Determine the [X, Y] coordinate at the center of the cell enclosing the given text.  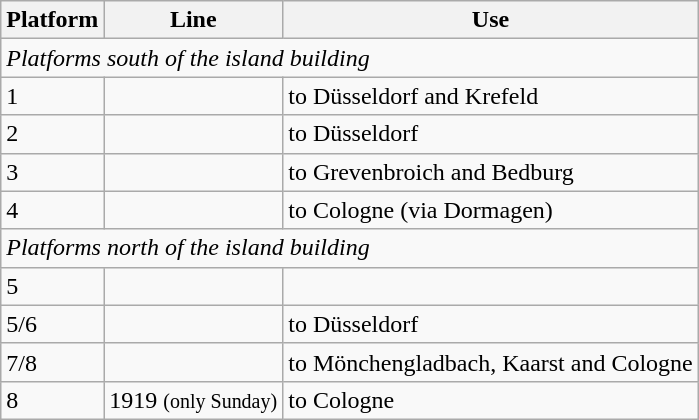
to Mönchengladbach, Kaarst and Cologne [491, 362]
8 [52, 400]
to Düsseldorf and Krefeld [491, 96]
Line [194, 20]
1919 (only Sunday) [194, 400]
5 [52, 286]
Use [491, 20]
1 [52, 96]
to Cologne [491, 400]
5/6 [52, 324]
to Grevenbroich and Bedburg [491, 172]
3 [52, 172]
4 [52, 210]
Platforms south of the island building [350, 58]
to Cologne (via Dormagen) [491, 210]
7/8 [52, 362]
Platform [52, 20]
Platforms north of the island building [350, 248]
2 [52, 134]
